Capture the cell that displays the provided text and extract its [X, Y] central coordinate. 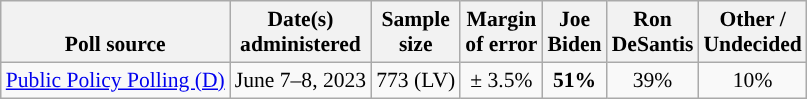
Other /Undecided [752, 32]
RonDeSantis [653, 32]
Poll source [116, 32]
Samplesize [416, 32]
Public Policy Polling (D) [116, 80]
51% [575, 80]
10% [752, 80]
JoeBiden [575, 32]
Date(s)administered [300, 32]
773 (LV) [416, 80]
± 3.5% [501, 80]
Marginof error [501, 32]
June 7–8, 2023 [300, 80]
39% [653, 80]
